Locate the cell with the specified text and output its (X, Y) center coordinate. 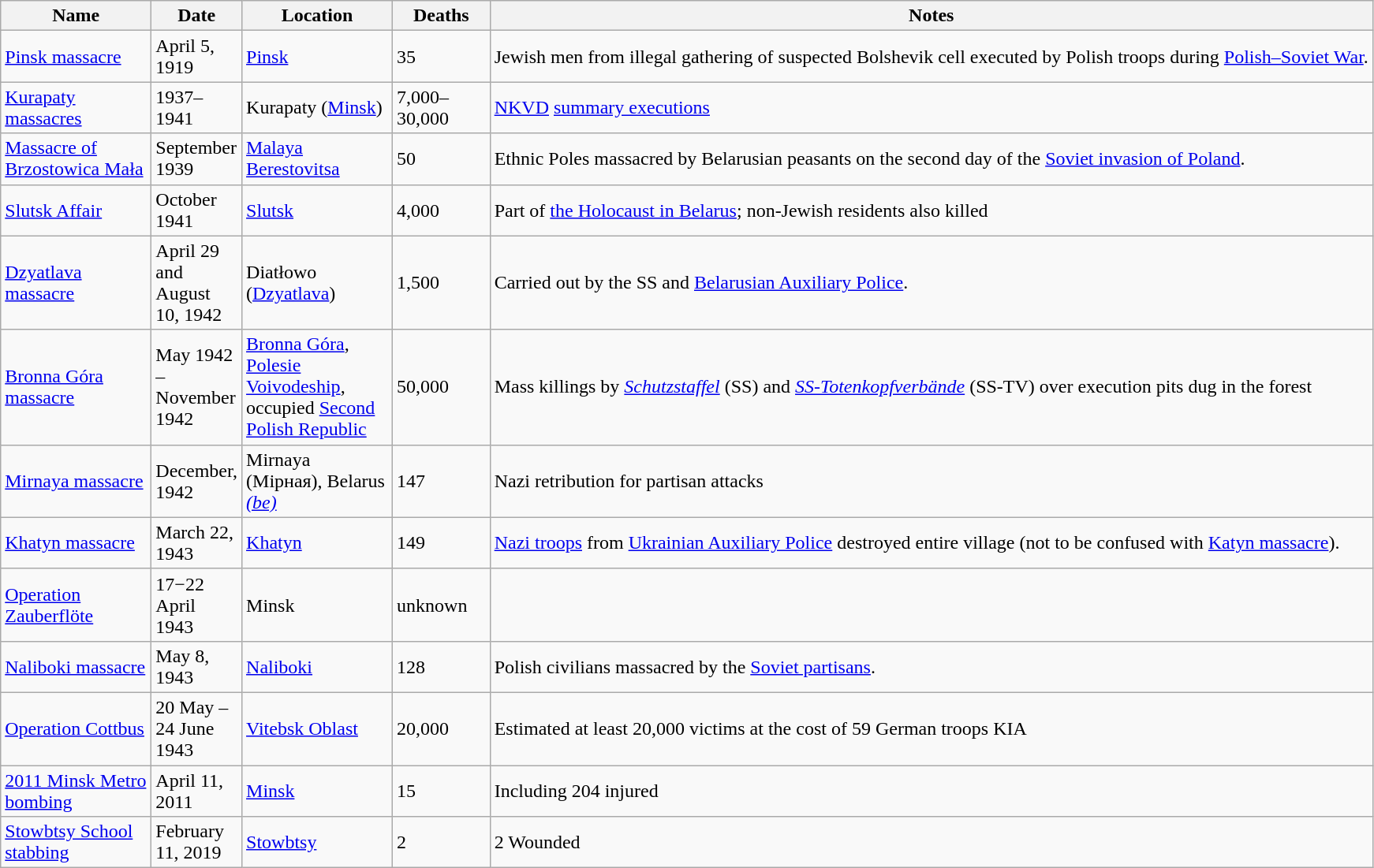
February 11, 2019 (197, 842)
Diatłowo (Dzyatlava) (317, 282)
Operation Cottbus (76, 728)
Naliboki (317, 667)
50,000 (442, 387)
September 1939 (197, 159)
147 (442, 481)
2011 Minsk Metro bombing (76, 790)
Slutsk Affair (76, 210)
Dzyatlava massacre (76, 282)
Kurapaty (Minsk) (317, 107)
1,500 (442, 282)
149 (442, 542)
Khatyn (317, 542)
Location (317, 16)
20,000 (442, 728)
35 (442, 57)
NKVD summary executions (931, 107)
Khatyn massacre (76, 542)
Mirnaya (Мірная), Belarus (be) (317, 481)
Jewish men from illegal gathering of suspected Bolshevik cell executed by Polish troops during Polish–Soviet War. (931, 57)
Massacre of Brzostowica Mała (76, 159)
Nazi troops from Ukrainian Auxiliary Police destroyed entire village (not to be confused with Katyn massacre). (931, 542)
December, 1942 (197, 481)
Slutsk (317, 210)
Polish civilians massacred by the Soviet partisans. (931, 667)
April 11, 2011 (197, 790)
Carried out by the SS and Belarusian Auxiliary Police. (931, 282)
128 (442, 667)
April 5, 1919 (197, 57)
7,000–30,000 (442, 107)
Naliboki massacre (76, 667)
Notes (931, 16)
17−22 April 1943 (197, 605)
Ethnic Poles massacred by Belarusian peasants on the second day of the Soviet invasion of Poland. (931, 159)
Vitebsk Oblast (317, 728)
20 May – 24 June 1943 (197, 728)
Stowbtsy (317, 842)
Operation Zauberflöte (76, 605)
Deaths (442, 16)
Pinsk (317, 57)
1937–1941 (197, 107)
50 (442, 159)
Mass killings by Schutzstaffel (SS) and SS-Totenkopfverbände (SS-TV) over execution pits dug in the forest (931, 387)
Mirnaya massacre (76, 481)
Stowbtsy School stabbing (76, 842)
2 Wounded (931, 842)
Nazi retribution for partisan attacks (931, 481)
4,000 (442, 210)
2 (442, 842)
May 1942 – November 1942 (197, 387)
Date (197, 16)
May 8, 1943 (197, 667)
unknown (442, 605)
15 (442, 790)
March 22, 1943 (197, 542)
April 29 and August 10, 1942 (197, 282)
Pinsk massacre (76, 57)
Kurapaty massacres (76, 107)
Estimated at least 20,000 victims at the cost of 59 German troops KIA (931, 728)
Malaya Berestovitsa (317, 159)
Bronna Góra massacre (76, 387)
Part of the Holocaust in Belarus; non-Jewish residents also killed (931, 210)
Bronna Góra, Polesie Voivodeship, occupied Second Polish Republic (317, 387)
Name (76, 16)
Including 204 injured (931, 790)
October 1941 (197, 210)
